Capture the cell that displays the provided text and extract its [x, y] central coordinate. 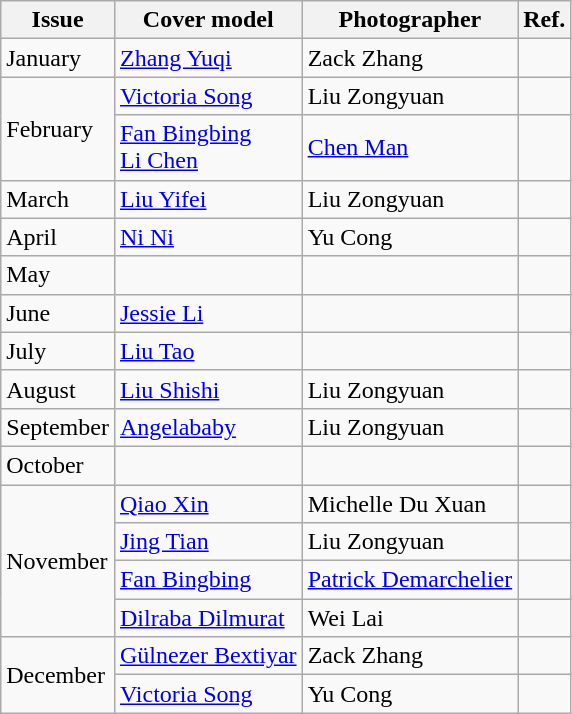
Fan BingbingLi Chen [208, 148]
Wei Lai [410, 618]
April [58, 237]
Fan Bingbing [208, 580]
Ref. [544, 20]
February [58, 128]
Issue [58, 20]
Liu Yifei [208, 199]
October [58, 465]
September [58, 427]
November [58, 560]
December [58, 675]
Liu Shishi [208, 389]
July [58, 351]
Michelle Du Xuan [410, 503]
Ni Ni [208, 237]
Patrick Demarchelier [410, 580]
June [58, 313]
Qiao Xin [208, 503]
Cover model [208, 20]
May [58, 275]
Zhang Yuqi [208, 58]
Jing Tian [208, 542]
Angelababy [208, 427]
August [58, 389]
Jessie Li [208, 313]
March [58, 199]
Chen Man [410, 148]
Gülnezer Bextiyar [208, 656]
Dilraba Dilmurat [208, 618]
January [58, 58]
Photographer [410, 20]
Liu Tao [208, 351]
